Capture the cell that displays the provided text and extract its (X, Y) central coordinate. 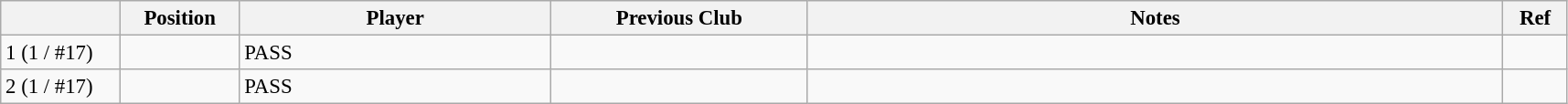
Previous Club (680, 18)
Ref (1536, 18)
2 (1 / #17) (60, 87)
Player (395, 18)
Position (179, 18)
Notes (1156, 18)
1 (1 / #17) (60, 53)
